Extract the (x, y) coordinate from the center of the cell holding the provided text.  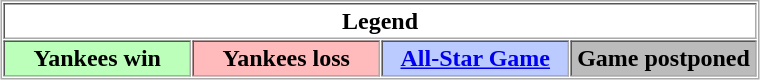
Game postponed (663, 58)
All-Star Game (476, 58)
Legend (380, 21)
Yankees loss (286, 58)
Yankees win (98, 58)
